From the cell containing the given text, extract its center point as (x, y) coordinate. 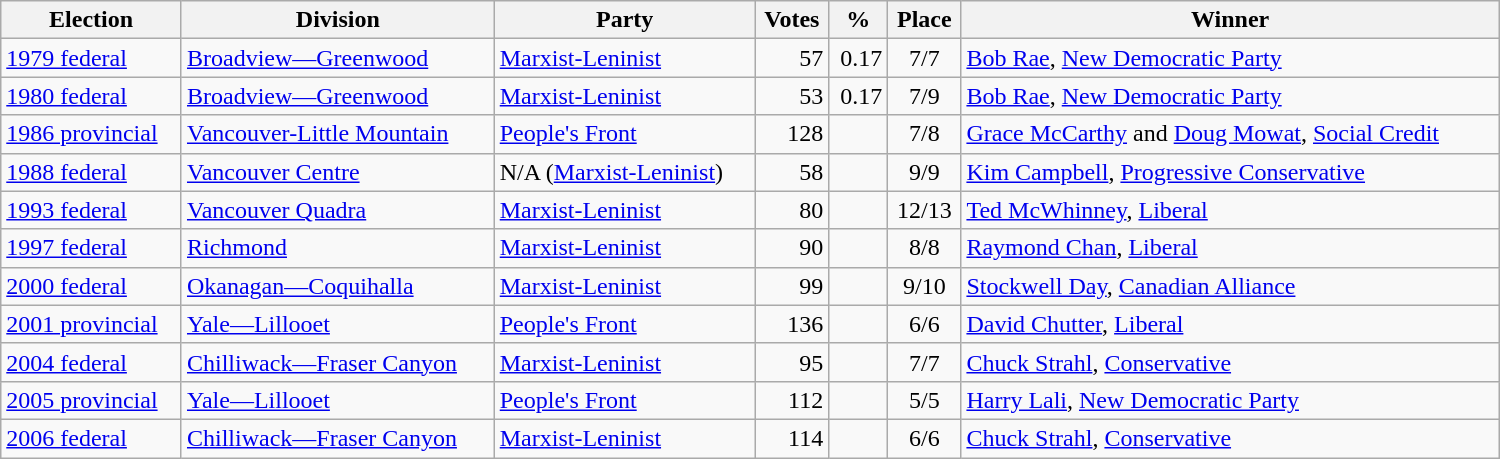
Raymond Chan, Liberal (1230, 248)
12/13 (924, 210)
2005 provincial (92, 400)
53 (792, 96)
9/9 (924, 172)
136 (792, 324)
Harry Lali, New Democratic Party (1230, 400)
Election (92, 20)
9/10 (924, 286)
8/8 (924, 248)
7/9 (924, 96)
128 (792, 134)
Kim Campbell, Progressive Conservative (1230, 172)
Okanagan—Coquihalla (338, 286)
Richmond (338, 248)
Votes (792, 20)
95 (792, 362)
Ted McWhinney, Liberal (1230, 210)
2004 federal (92, 362)
2001 provincial (92, 324)
Stockwell Day, Canadian Alliance (1230, 286)
Place (924, 20)
N/A (Marxist-Leninist) (624, 172)
Vancouver Quadra (338, 210)
Grace McCarthy and Doug Mowat, Social Credit (1230, 134)
7/8 (924, 134)
Vancouver Centre (338, 172)
57 (792, 58)
80 (792, 210)
1997 federal (92, 248)
5/5 (924, 400)
112 (792, 400)
2006 federal (92, 438)
58 (792, 172)
Party (624, 20)
Vancouver-Little Mountain (338, 134)
90 (792, 248)
114 (792, 438)
1980 federal (92, 96)
1993 federal (92, 210)
1988 federal (92, 172)
Division (338, 20)
Winner (1230, 20)
2000 federal (92, 286)
1986 provincial (92, 134)
1979 federal (92, 58)
% (858, 20)
David Chutter, Liberal (1230, 324)
99 (792, 286)
